Determine the (x, y) coordinate at the center of the cell enclosing the given text.  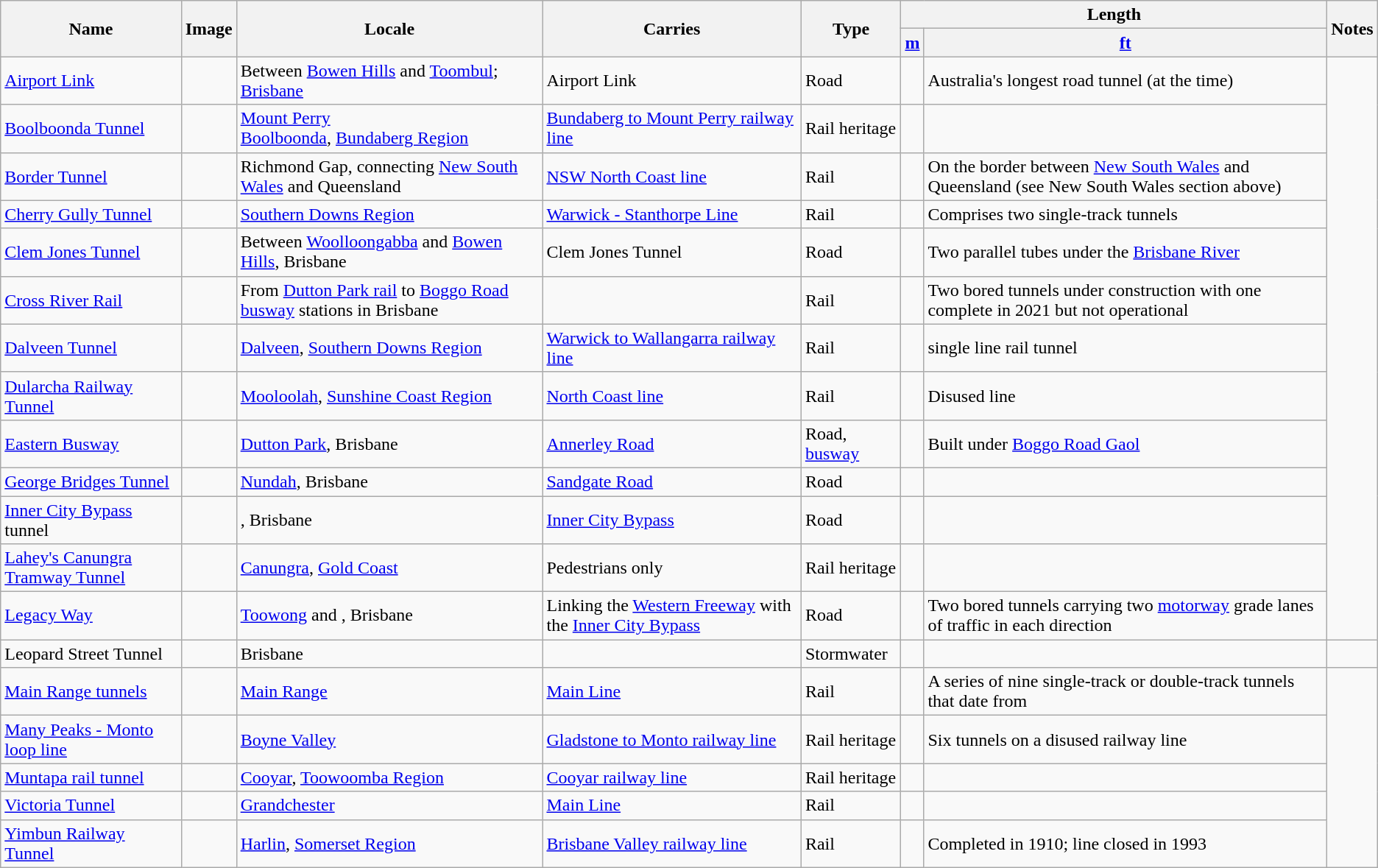
Locale (389, 29)
Dalveen, Southern Downs Region (389, 347)
Between Woolloongabba and Bowen Hills, Brisbane (389, 252)
Southern Downs Region (389, 214)
Comprises two single-track tunnels (1126, 214)
Pedestrians only (671, 568)
Canungra, Gold Coast (389, 568)
Victoria Tunnel (91, 805)
Australia's longest road tunnel (at the time) (1126, 81)
m (913, 43)
Legacy Way (91, 615)
Nundah, Brisbane (389, 481)
Warwick to Wallangarra railway line (671, 347)
Lahey's Canungra Tramway Tunnel (91, 568)
NSW North Coast line (671, 177)
Border Tunnel (91, 177)
Inner City Bypass tunnel (91, 520)
Road, busway (851, 443)
Sandgate Road (671, 481)
Main Range (389, 692)
Carries (671, 29)
Type (851, 29)
Annerley Road (671, 443)
single line rail tunnel (1126, 347)
Brisbane (389, 654)
Warwick - Stanthorpe Line (671, 214)
Inner City Bypass (671, 520)
Stormwater (851, 654)
Between Bowen Hills and Toombul;Brisbane (389, 81)
From Dutton Park rail to Boggo Road busway stations in Brisbane (389, 300)
Cooyar railway line (671, 777)
Toowong and , Brisbane (389, 615)
Built under Boggo Road Gaol (1126, 443)
Six tunnels on a disused railway line (1126, 739)
Mooloolah, Sunshine Coast Region (389, 396)
Mount PerryBoolboonda, Bundaberg Region (389, 128)
Boyne Valley (389, 739)
George Bridges Tunnel (91, 481)
Dularcha Railway Tunnel (91, 396)
Harlin, Somerset Region (389, 844)
Two bored tunnels carrying two motorway grade lanes of traffic in each direction (1126, 615)
Gladstone to Monto railway line (671, 739)
Cherry Gully Tunnel (91, 214)
A series of nine single-track or double-track tunnels that date from (1126, 692)
Bundaberg to Mount Perry railway line (671, 128)
Grandchester (389, 805)
Richmond Gap, connecting New South Wales and Queensland (389, 177)
Leopard Street Tunnel (91, 654)
Yimbun Railway Tunnel (91, 844)
Notes (1352, 29)
Cross River Rail (91, 300)
, Brisbane (389, 520)
Completed in 1910; line closed in 1993 (1126, 844)
Two parallel tubes under the Brisbane River (1126, 252)
ft (1126, 43)
Name (91, 29)
On the border between New South Wales and Queensland (see New South Wales section above) (1126, 177)
Dalveen Tunnel (91, 347)
North Coast line (671, 396)
Boolboonda Tunnel (91, 128)
Length (1114, 15)
Brisbane Valley railway line (671, 844)
Eastern Busway (91, 443)
Muntapa rail tunnel (91, 777)
Image (209, 29)
Dutton Park, Brisbane (389, 443)
Main Range tunnels (91, 692)
Disused line (1126, 396)
Cooyar, Toowoomba Region (389, 777)
Linking the Western Freeway with the Inner City Bypass (671, 615)
Many Peaks - Monto loop line (91, 739)
Two bored tunnels under construction with one complete in 2021 but not operational (1126, 300)
